Scan for the cell matching the given text and deliver its [X, Y] coordinate at center. 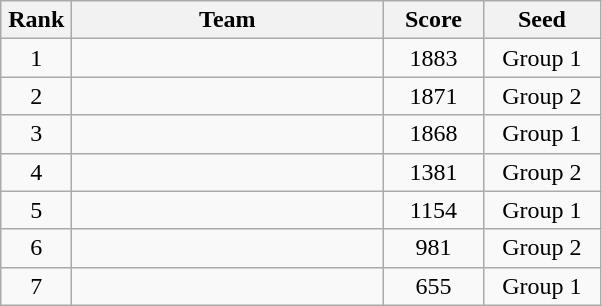
5 [36, 210]
981 [434, 248]
1871 [434, 96]
Rank [36, 20]
Seed [542, 20]
3 [36, 134]
655 [434, 286]
1868 [434, 134]
7 [36, 286]
Score [434, 20]
1381 [434, 172]
2 [36, 96]
Team [228, 20]
1883 [434, 58]
1 [36, 58]
4 [36, 172]
1154 [434, 210]
6 [36, 248]
